Search for the cell housing the specified text and yield its (x, y) center coordinate. 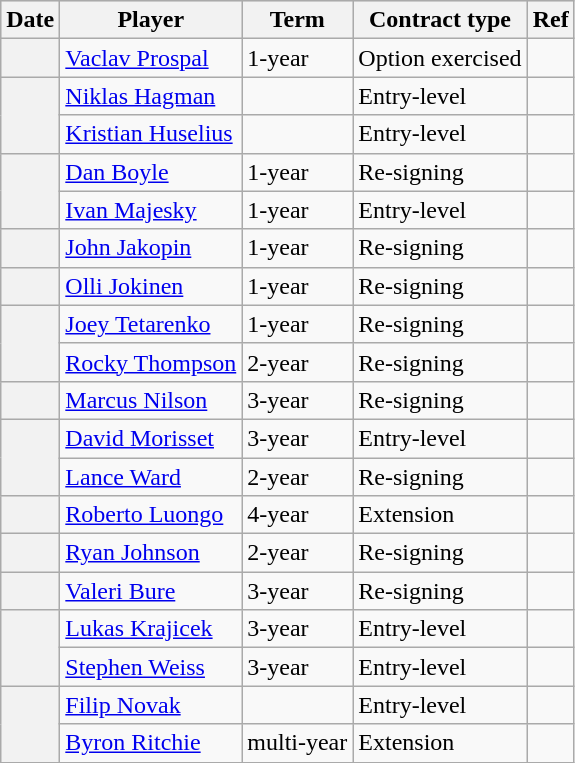
Ref (550, 20)
Ivan Majesky (151, 210)
Dan Boyle (151, 172)
Vaclav Prospal (151, 58)
Olli Jokinen (151, 286)
David Morisset (151, 438)
Rocky Thompson (151, 362)
Contract type (440, 20)
Term (298, 20)
Player (151, 20)
Ryan Johnson (151, 553)
Kristian Huselius (151, 134)
Niklas Hagman (151, 96)
Stephen Weiss (151, 667)
Lance Ward (151, 477)
Byron Ritchie (151, 743)
Lukas Krajicek (151, 629)
Date (30, 20)
Option exercised (440, 58)
Roberto Luongo (151, 515)
Valeri Bure (151, 591)
Joey Tetarenko (151, 324)
multi-year (298, 743)
John Jakopin (151, 248)
Filip Novak (151, 705)
4-year (298, 515)
Marcus Nilson (151, 400)
